Detect which cell encompasses the target text, then output its [x, y] center coordinate. 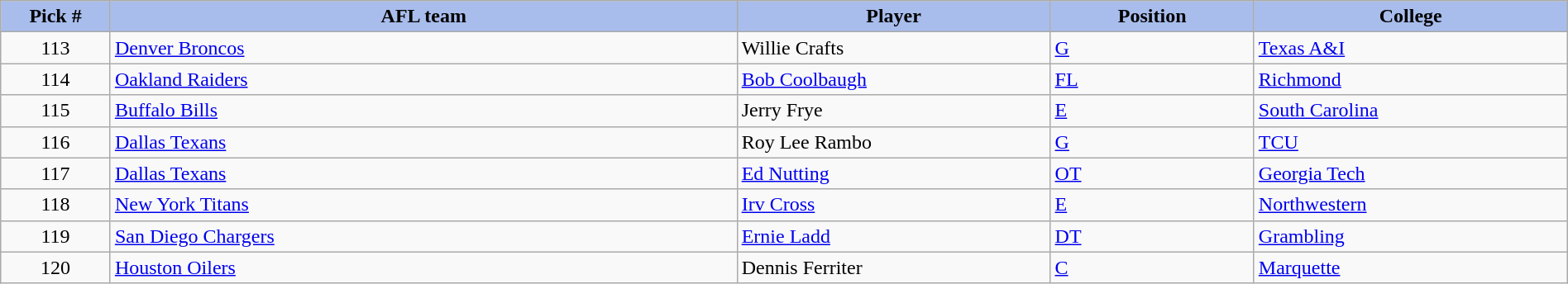
Ed Nutting [893, 173]
120 [56, 267]
Denver Broncos [423, 48]
Position [1152, 17]
TCU [1411, 142]
Pick # [56, 17]
114 [56, 79]
Dennis Ferriter [893, 267]
Player [893, 17]
New York Titans [423, 205]
Ernie Ladd [893, 236]
FL [1152, 79]
San Diego Chargers [423, 236]
118 [56, 205]
DT [1152, 236]
Georgia Tech [1411, 173]
Texas A&I [1411, 48]
Marquette [1411, 267]
119 [56, 236]
Bob Coolbaugh [893, 79]
College [1411, 17]
117 [56, 173]
OT [1152, 173]
115 [56, 111]
Jerry Frye [893, 111]
Irv Cross [893, 205]
Northwestern [1411, 205]
Willie Crafts [893, 48]
Richmond [1411, 79]
Roy Lee Rambo [893, 142]
South Carolina [1411, 111]
Houston Oilers [423, 267]
Buffalo Bills [423, 111]
AFL team [423, 17]
Grambling [1411, 236]
C [1152, 267]
116 [56, 142]
113 [56, 48]
Oakland Raiders [423, 79]
